Locate the cell with the specified text and output its [X, Y] center coordinate. 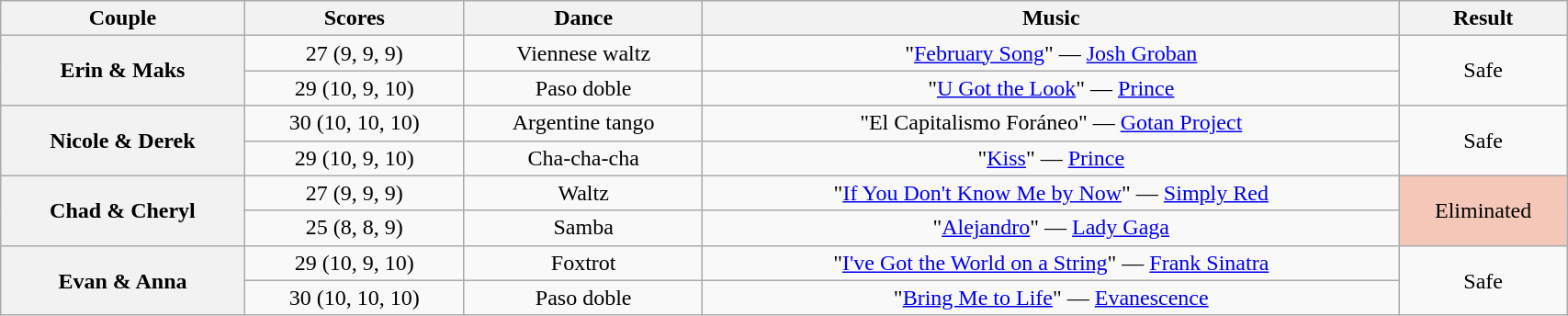
Evan & Anna [123, 280]
Couple [123, 18]
"February Song" — Josh Groban [1051, 53]
Foxtrot [582, 263]
"Bring Me to Life" — Evanescence [1051, 298]
Nicole & Derek [123, 141]
Cha-cha-cha [582, 158]
"Alejandro" — Lady Gaga [1051, 228]
Erin & Maks [123, 71]
25 (8, 8, 9) [355, 228]
Eliminated [1483, 210]
Music [1051, 18]
"If You Don't Know Me by Now" — Simply Red [1051, 193]
Dance [582, 18]
Argentine tango [582, 123]
"I've Got the World on a String" — Frank Sinatra [1051, 263]
Waltz [582, 193]
"Kiss" — Prince [1051, 158]
"El Capitalismo Foráneo" — Gotan Project [1051, 123]
Result [1483, 18]
Chad & Cheryl [123, 210]
Viennese waltz [582, 53]
"U Got the Look" — Prince [1051, 88]
Scores [355, 18]
Samba [582, 228]
